For the text-containing cell, return its midpoint in [X, Y] coordinate format. 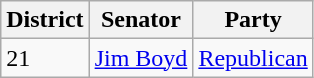
Jim Boyd [141, 58]
Party [253, 20]
Senator [141, 20]
Republican [253, 58]
District [45, 20]
21 [45, 58]
